Identify which cell holds the provided text, then report its (x, y) central coordinate. 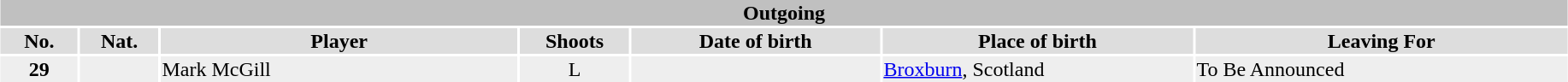
L (575, 69)
Player (339, 41)
To Be Announced (1382, 69)
Leaving For (1382, 41)
Broxburn, Scotland (1038, 69)
Outgoing (783, 13)
Mark McGill (339, 69)
Place of birth (1038, 41)
No. (39, 41)
29 (39, 69)
Nat. (120, 41)
Date of birth (755, 41)
Shoots (575, 41)
